Output the [X, Y] coordinate of the center of the cell containing the given text.  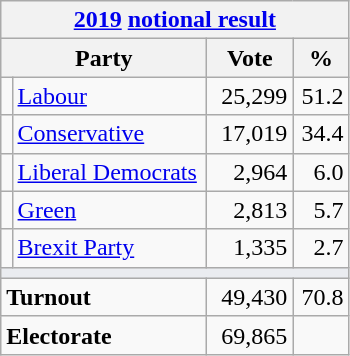
2,813 [250, 210]
70.8 [321, 297]
Turnout [104, 297]
Electorate [104, 335]
5.7 [321, 210]
25,299 [250, 96]
Labour [110, 96]
34.4 [321, 134]
2,964 [250, 172]
51.2 [321, 96]
Conservative [110, 134]
Vote [250, 58]
Brexit Party [110, 248]
17,019 [250, 134]
Green [110, 210]
69,865 [250, 335]
% [321, 58]
49,430 [250, 297]
6.0 [321, 172]
Party [104, 58]
2019 notional result [175, 20]
2.7 [321, 248]
Liberal Democrats [110, 172]
1,335 [250, 248]
